Provide the [x, y] coordinate of the cell's center where the given text is located.  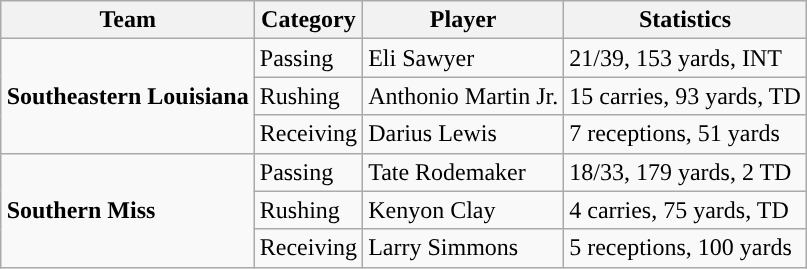
Darius Lewis [464, 134]
Team [128, 20]
Kenyon Clay [464, 210]
5 receptions, 100 yards [686, 248]
Larry Simmons [464, 248]
7 receptions, 51 yards [686, 134]
Statistics [686, 20]
Tate Rodemaker [464, 172]
Southern Miss [128, 210]
Southeastern Louisiana [128, 96]
21/39, 153 yards, INT [686, 58]
4 carries, 75 yards, TD [686, 210]
Category [308, 20]
15 carries, 93 yards, TD [686, 96]
Anthonio Martin Jr. [464, 96]
Eli Sawyer [464, 58]
Player [464, 20]
18/33, 179 yards, 2 TD [686, 172]
